Search for the cell housing the specified text and yield its [X, Y] center coordinate. 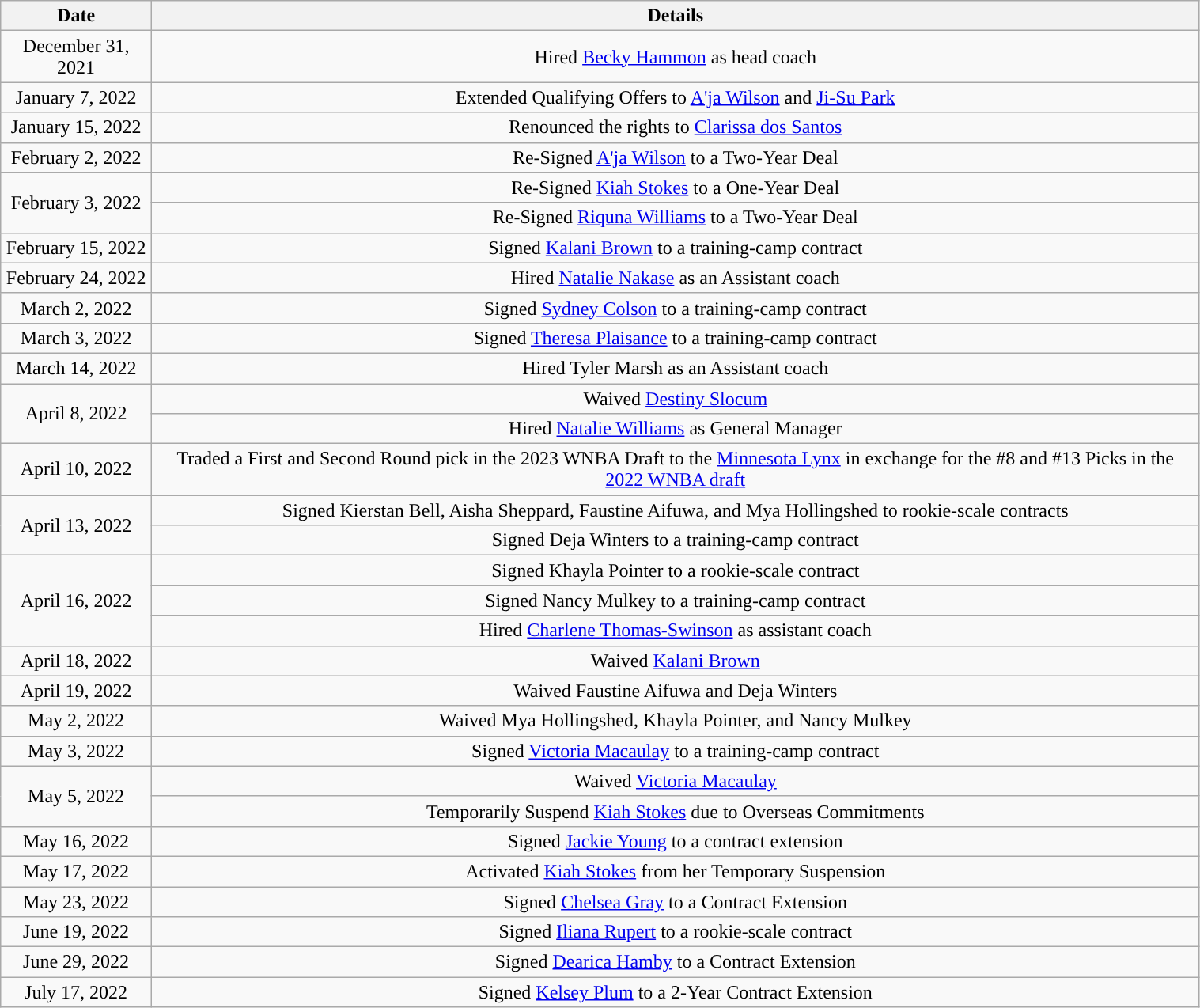
April 19, 2022 [76, 691]
Signed Dearica Hamby to a Contract Extension [676, 962]
Waived Faustine Aifuwa and Deja Winters [676, 691]
April 8, 2022 [76, 413]
April 18, 2022 [76, 661]
Hired Tyler Marsh as an Assistant coach [676, 368]
May 5, 2022 [76, 796]
Signed Chelsea Gray to a Contract Extension [676, 901]
May 3, 2022 [76, 751]
Hired Natalie Nakase as an Assistant coach [676, 278]
Signed Nancy Mulkey to a training-camp contract [676, 601]
Renounced the rights to Clarissa dos Santos [676, 127]
Extended Qualifying Offers to A'ja Wilson and Ji-Su Park [676, 97]
July 17, 2022 [76, 992]
Signed Iliana Rupert to a rookie-scale contract [676, 932]
Hired Becky Hammon as head coach [676, 57]
Signed Sydney Colson to a training-camp contract [676, 308]
Signed Theresa Plaisance to a training-camp contract [676, 338]
February 15, 2022 [76, 248]
Traded a First and Second Round pick in the 2023 WNBA Draft to the Minnesota Lynx in exchange for the #8 and #13 Picks in the 2022 WNBA draft [676, 470]
December 31, 2021 [76, 57]
Re-Signed Kiah Stokes to a One-Year Deal [676, 188]
March 14, 2022 [76, 368]
Date [76, 16]
Signed Kalani Brown to a training-camp contract [676, 248]
Signed Victoria Macaulay to a training-camp contract [676, 751]
Signed Khayla Pointer to a rookie-scale contract [676, 570]
February 3, 2022 [76, 203]
February 2, 2022 [76, 157]
February 24, 2022 [76, 278]
June 19, 2022 [76, 932]
Waived Kalani Brown [676, 661]
Signed Deja Winters to a training-camp contract [676, 540]
Details [676, 16]
Signed Jackie Young to a contract extension [676, 841]
Activated Kiah Stokes from her Temporary Suspension [676, 871]
Signed Kelsey Plum to a 2-Year Contract Extension [676, 992]
April 16, 2022 [76, 601]
March 2, 2022 [76, 308]
January 15, 2022 [76, 127]
April 13, 2022 [76, 525]
May 23, 2022 [76, 901]
May 17, 2022 [76, 871]
Waived Destiny Slocum [676, 398]
Re-Signed A'ja Wilson to a Two-Year Deal [676, 157]
March 3, 2022 [76, 338]
May 16, 2022 [76, 841]
Waived Victoria Macaulay [676, 781]
May 2, 2022 [76, 721]
April 10, 2022 [76, 470]
Temporarily Suspend Kiah Stokes due to Overseas Commitments [676, 811]
Re-Signed Riquna Williams to a Two-Year Deal [676, 218]
January 7, 2022 [76, 97]
June 29, 2022 [76, 962]
Hired Natalie Williams as General Manager [676, 429]
Hired Charlene Thomas-Swinson as assistant coach [676, 631]
Signed Kierstan Bell, Aisha Sheppard, Faustine Aifuwa, and Mya Hollingshed to rookie-scale contracts [676, 510]
Waived Mya Hollingshed, Khayla Pointer, and Nancy Mulkey [676, 721]
